Find where the given text appears and provide that cell's center as [x, y] coordinate. 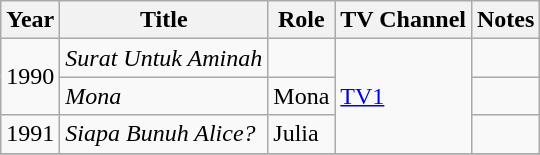
TV Channel [404, 20]
Julia [302, 134]
Role [302, 20]
Title [164, 20]
Siapa Bunuh Alice? [164, 134]
Year [30, 20]
TV1 [404, 96]
Notes [505, 20]
1990 [30, 77]
1991 [30, 134]
Surat Untuk Aminah [164, 58]
